Determine the (x, y) coordinate at the center of the cell enclosing the given text.  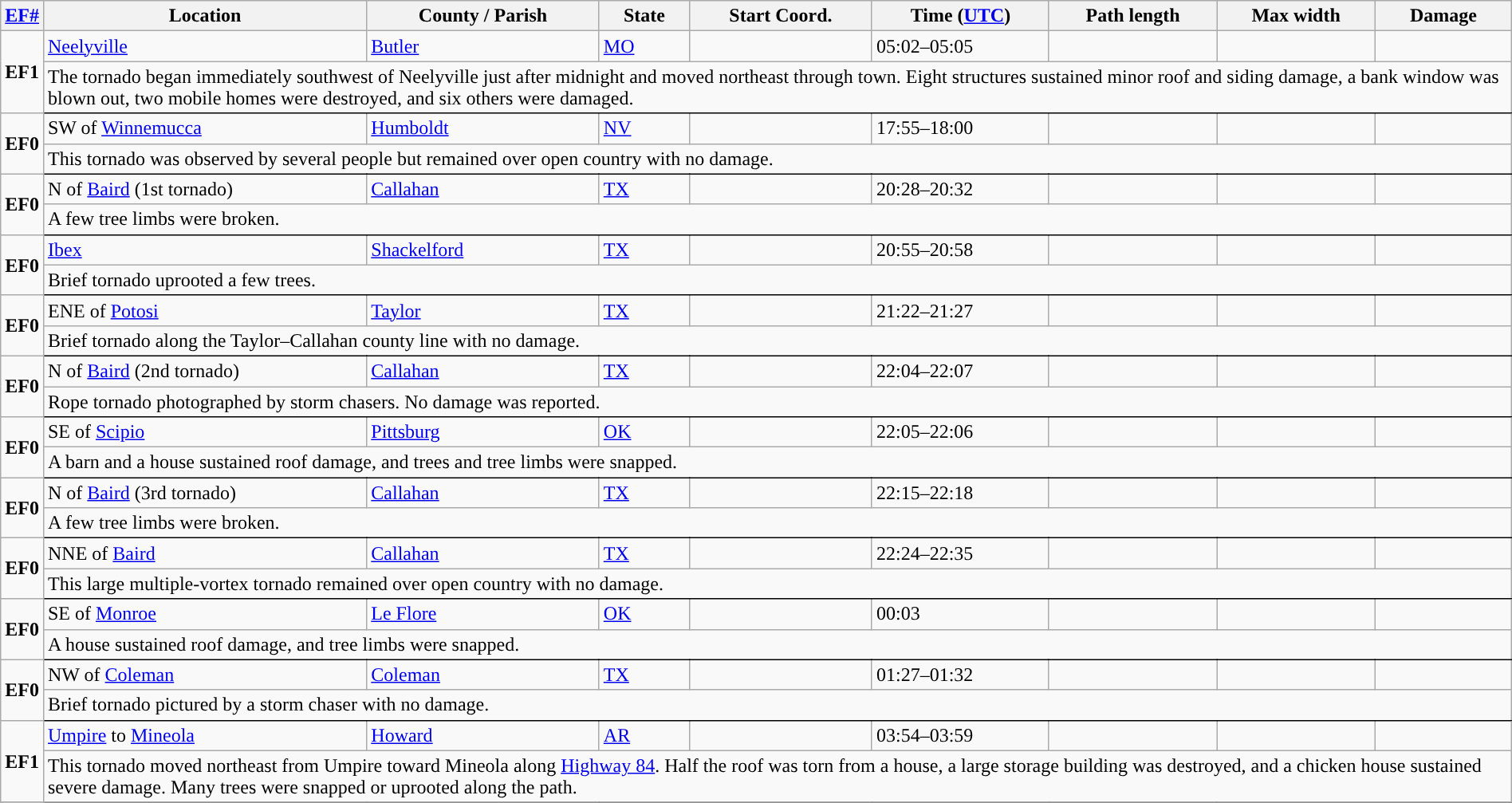
N of Baird (2nd tornado) (204, 371)
01:27–01:32 (960, 675)
Coleman (483, 675)
05:02–05:05 (960, 46)
This tornado was observed by several people but remained over open country with no damage. (777, 159)
Max width (1297, 16)
00:03 (960, 614)
NW of Coleman (204, 675)
SW of Winnemucca (204, 128)
Le Flore (483, 614)
N of Baird (3rd tornado) (204, 493)
Ibex (204, 250)
Start Coord. (780, 16)
22:04–22:07 (960, 371)
Path length (1132, 16)
AR (644, 735)
20:28–20:32 (960, 189)
This large multiple-vortex tornado remained over open country with no damage. (777, 584)
N of Baird (1st tornado) (204, 189)
Taylor (483, 310)
Umpire to Mineola (204, 735)
Location (204, 16)
ENE of Potosi (204, 310)
Time (UTC) (960, 16)
22:05–22:06 (960, 432)
SE of Monroe (204, 614)
Brief tornado uprooted a few trees. (777, 280)
22:15–22:18 (960, 493)
MO (644, 46)
Brief tornado along the Taylor–Callahan county line with no damage. (777, 340)
A house sustained roof damage, and tree limbs were snapped. (777, 644)
Humboldt (483, 128)
Neelyville (204, 46)
Butler (483, 46)
03:54–03:59 (960, 735)
NNE of Baird (204, 553)
Brief tornado pictured by a storm chaser with no damage. (777, 705)
EF# (22, 16)
NV (644, 128)
Rope tornado photographed by storm chasers. No damage was reported. (777, 401)
County / Parish (483, 16)
State (644, 16)
20:55–20:58 (960, 250)
22:24–22:35 (960, 553)
SE of Scipio (204, 432)
Damage (1443, 16)
Howard (483, 735)
21:22–21:27 (960, 310)
17:55–18:00 (960, 128)
Shackelford (483, 250)
A barn and a house sustained roof damage, and trees and tree limbs were snapped. (777, 463)
Pittsburg (483, 432)
